Output the [x, y] coordinate of the center of the cell containing the given text.  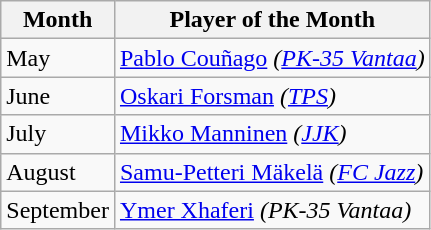
Month [58, 20]
July [58, 134]
Mikko Manninen (JJK) [272, 134]
May [58, 58]
September [58, 210]
June [58, 96]
Samu-Petteri Mäkelä (FC Jazz) [272, 172]
Pablo Couñago (PK-35 Vantaa) [272, 58]
Player of the Month [272, 20]
August [58, 172]
Ymer Xhaferi (PK-35 Vantaa) [272, 210]
Oskari Forsman (TPS) [272, 96]
